Scan for the cell matching the given text and deliver its (x, y) coordinate at center. 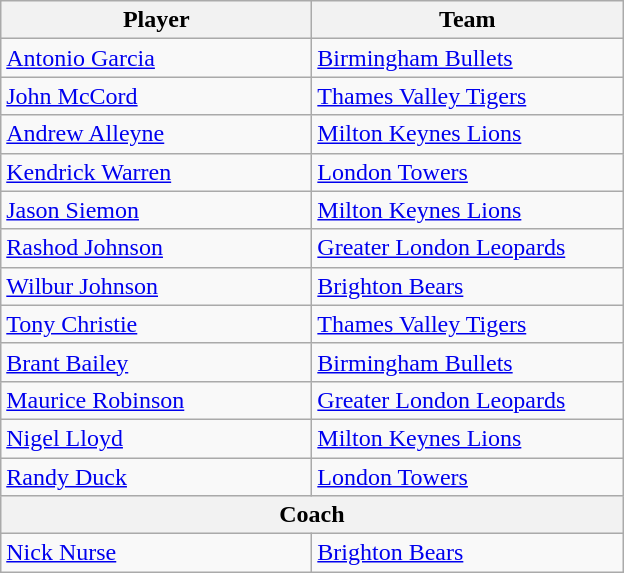
Randy Duck (156, 477)
Kendrick Warren (156, 172)
John McCord (156, 96)
Andrew Alleyne (156, 134)
Tony Christie (156, 324)
Nigel Lloyd (156, 438)
Maurice Robinson (156, 400)
Jason Siemon (156, 210)
Coach (312, 515)
Wilbur Johnson (156, 286)
Nick Nurse (156, 553)
Antonio Garcia (156, 58)
Rashod Johnson (156, 248)
Brant Bailey (156, 362)
Team (468, 20)
Player (156, 20)
